Scan for the cell matching the given text and deliver its (x, y) coordinate at center. 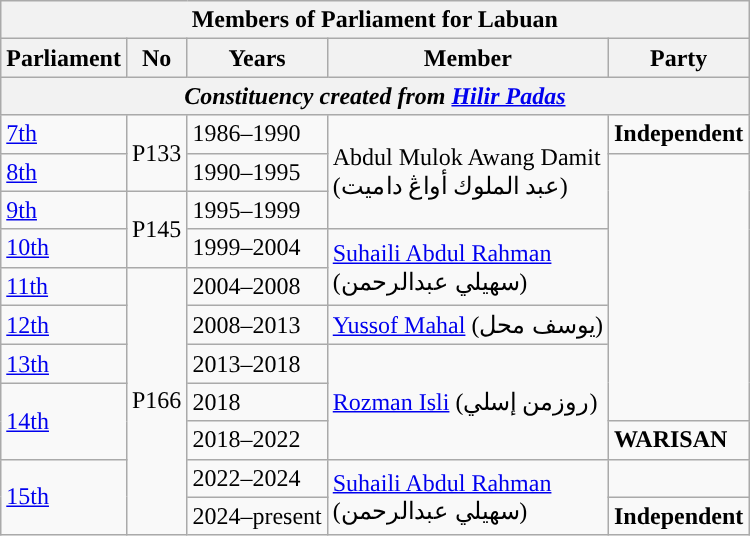
7th (64, 134)
15th (64, 497)
12th (64, 325)
2022–2024 (257, 478)
Constituency created from Hilir Padas (375, 96)
14th (64, 421)
13th (64, 364)
1999–2004 (257, 248)
1986–1990 (257, 134)
10th (64, 248)
2008–2013 (257, 325)
P133 (156, 153)
Party (678, 58)
1990–1995 (257, 172)
Members of Parliament for Labuan (375, 20)
P145 (156, 229)
1995–1999 (257, 210)
2018 (257, 402)
11th (64, 286)
Years (257, 58)
2004–2008 (257, 286)
9th (64, 210)
8th (64, 172)
Member (468, 58)
2018–2022 (257, 440)
WARISAN (678, 440)
Rozman Isli (روزمن إسلي) (468, 402)
2013–2018 (257, 364)
Abdul Mulok Awang Damit (عبد الملوك أواڠ داميت) (468, 172)
P166 (156, 401)
No (156, 58)
Yussof Mahal (يوسف محل) (468, 325)
2024–present (257, 516)
Parliament (64, 58)
